Return [X, Y] of the center of cell containing provided text 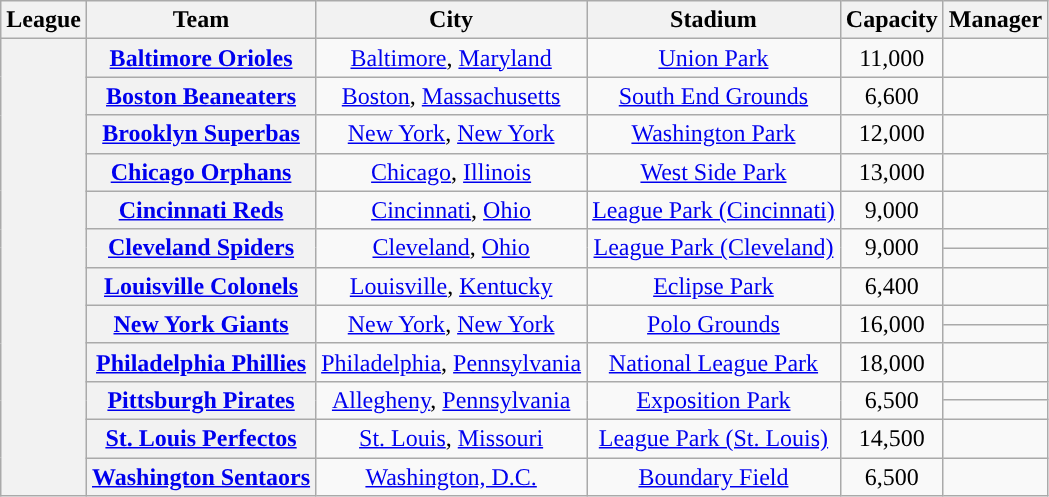
League Park (Cleveland) [714, 248]
Cincinnati, Ohio [452, 210]
13,000 [892, 172]
St. Louis Perfectos [200, 438]
Boundary Field [714, 477]
West Side Park [714, 172]
League Park (St. Louis) [714, 438]
Cincinnati Reds [200, 210]
6,400 [892, 286]
6,600 [892, 96]
Washington, D.C. [452, 477]
Brooklyn Superbas [200, 134]
South End Grounds [714, 96]
Louisville Colonels [200, 286]
Manager [995, 20]
14,500 [892, 438]
Polo Grounds [714, 324]
11,000 [892, 58]
Boston Beaneaters [200, 96]
Cleveland Spiders [200, 248]
Team [200, 20]
St. Louis, Missouri [452, 438]
League [44, 20]
Baltimore Orioles [200, 58]
Washington Park [714, 134]
Washington Sentaors [200, 477]
Boston, Massachusetts [452, 96]
Union Park [714, 58]
League Park (Cincinnati) [714, 210]
Allegheny, Pennsylvania [452, 400]
Stadium [714, 20]
Louisville, Kentucky [452, 286]
New York Giants [200, 324]
National League Park [714, 362]
Cleveland, Ohio [452, 248]
Chicago Orphans [200, 172]
12,000 [892, 134]
Pittsburgh Pirates [200, 400]
Philadelphia Phillies [200, 362]
City [452, 20]
Exposition Park [714, 400]
16,000 [892, 324]
18,000 [892, 362]
Baltimore, Maryland [452, 58]
Eclipse Park [714, 286]
Capacity [892, 20]
Chicago, Illinois [452, 172]
Philadelphia, Pennsylvania [452, 362]
